Locate the cell with the specified text and output its (x, y) center coordinate. 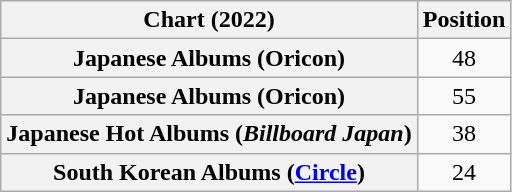
Position (464, 20)
Chart (2022) (209, 20)
48 (464, 58)
55 (464, 96)
Japanese Hot Albums (Billboard Japan) (209, 134)
South Korean Albums (Circle) (209, 172)
24 (464, 172)
38 (464, 134)
